Return (x, y) of the center of cell containing provided text 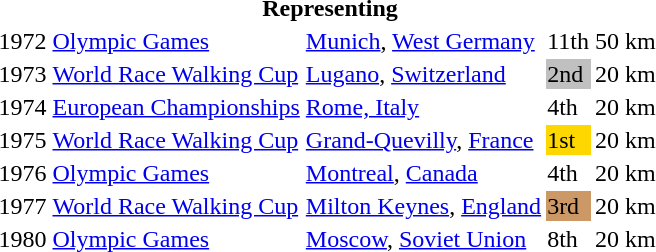
1st (568, 140)
Montreal, Canada (423, 173)
11th (568, 41)
3rd (568, 206)
Rome, Italy (423, 107)
Munich, West Germany (423, 41)
Lugano, Switzerland (423, 74)
2nd (568, 74)
European Championships (176, 107)
Milton Keynes, England (423, 206)
Grand-Quevilly, France (423, 140)
